Return (x, y) of the center of cell containing provided text 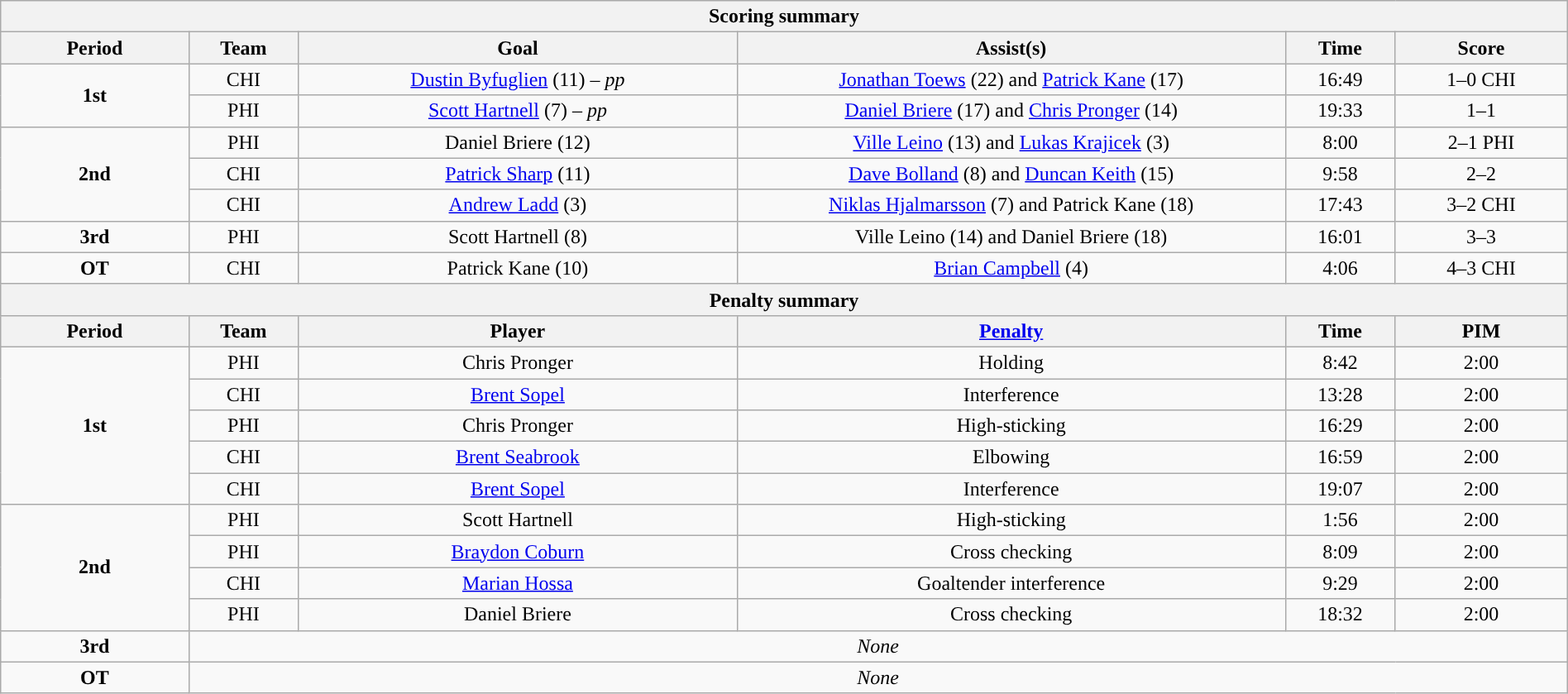
18:32 (1340, 615)
16:49 (1340, 79)
Ville Leino (14) and Daniel Briere (18) (1011, 237)
Patrick Kane (10) (518, 268)
19:33 (1340, 111)
17:43 (1340, 205)
4:06 (1340, 268)
19:07 (1340, 489)
Daniel Briere (17) and Chris Pronger (14) (1011, 111)
Andrew Ladd (3) (518, 205)
9:29 (1340, 583)
Penalty summary (784, 299)
Elbowing (1011, 457)
Scott Hartnell (518, 520)
3–2 CHI (1481, 205)
Player (518, 331)
Daniel Briere (12) (518, 142)
Niklas Hjalmarsson (7) and Patrick Kane (18) (1011, 205)
Penalty (1011, 331)
1:56 (1340, 520)
PIM (1481, 331)
Dave Bolland (8) and Duncan Keith (15) (1011, 174)
Patrick Sharp (11) (518, 174)
1–1 (1481, 111)
8:42 (1340, 362)
Ville Leino (13) and Lukas Krajicek (3) (1011, 142)
Braydon Coburn (518, 552)
3–3 (1481, 237)
Scott Hartnell (8) (518, 237)
4–3 CHI (1481, 268)
Marian Hossa (518, 583)
16:01 (1340, 237)
Scott Hartnell (7) – pp (518, 111)
Holding (1011, 362)
Goal (518, 48)
13:28 (1340, 395)
8:00 (1340, 142)
16:29 (1340, 426)
Brent Seabrook (518, 457)
Scoring summary (784, 17)
Jonathan Toews (22) and Patrick Kane (17) (1011, 79)
1–0 CHI (1481, 79)
Brian Campbell (4) (1011, 268)
2–1 PHI (1481, 142)
8:09 (1340, 552)
2–2 (1481, 174)
9:58 (1340, 174)
Assist(s) (1011, 48)
Score (1481, 48)
16:59 (1340, 457)
Goaltender interference (1011, 583)
Daniel Briere (518, 615)
Dustin Byfuglien (11) – pp (518, 79)
